Extract the (X, Y) coordinate from the center of the cell holding the provided text.  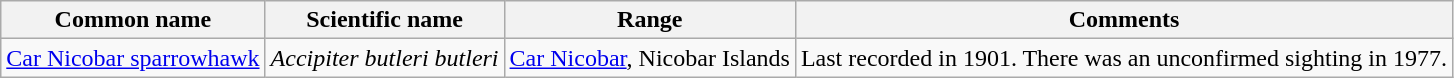
Common name (133, 20)
Last recorded in 1901. There was an unconfirmed sighting in 1977. (1124, 58)
Range (650, 20)
Scientific name (384, 20)
Comments (1124, 20)
Car Nicobar sparrowhawk (133, 58)
Accipiter butleri butleri (384, 58)
Car Nicobar, Nicobar Islands (650, 58)
